Return (x, y) of the center of cell containing provided text 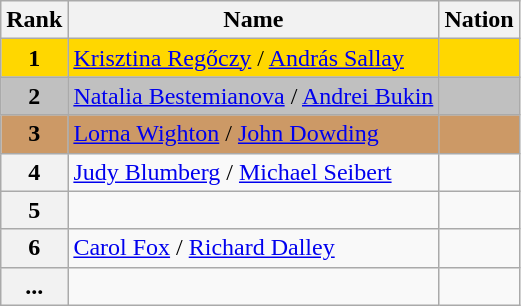
Carol Fox / Richard Dalley (254, 248)
... (34, 286)
5 (34, 210)
6 (34, 248)
Natalia Bestemianova / Andrei Bukin (254, 96)
3 (34, 134)
Krisztina Regőczy / András Sallay (254, 58)
4 (34, 172)
Lorna Wighton / John Dowding (254, 134)
2 (34, 96)
Name (254, 20)
Nation (479, 20)
1 (34, 58)
Rank (34, 20)
Judy Blumberg / Michael Seibert (254, 172)
